Determine the (x, y) coordinate at the center of the cell enclosing the given text.  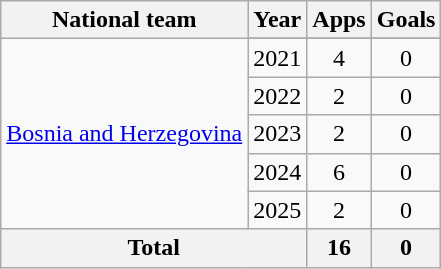
Year (278, 20)
2021 (278, 58)
Total (154, 248)
2025 (278, 210)
4 (339, 58)
6 (339, 172)
2022 (278, 96)
Goals (406, 20)
National team (124, 20)
2024 (278, 172)
Apps (339, 20)
16 (339, 248)
2023 (278, 134)
Bosnia and Herzegovina (124, 134)
